Provide the (X, Y) coordinate of the cell's center where the given text is located.  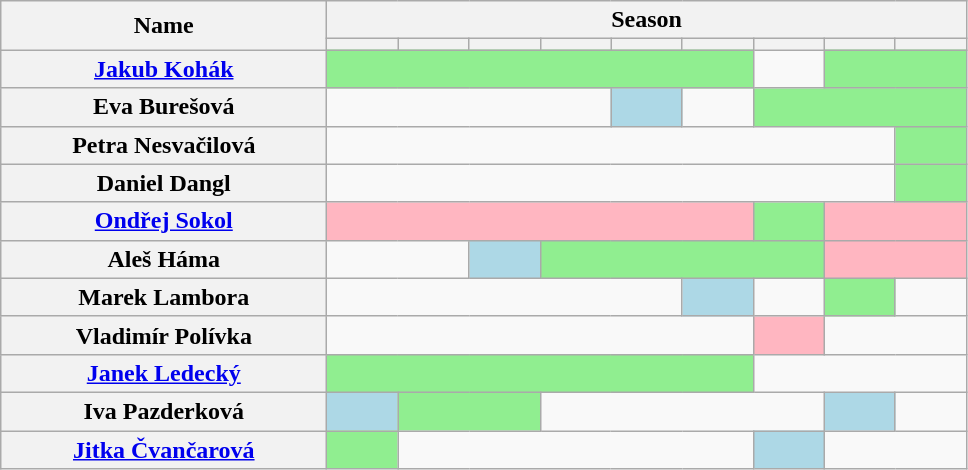
Jitka Čvančarová (164, 449)
Daniel Dangl (164, 183)
Petra Nesvačilová (164, 145)
Eva Burešová (164, 107)
Jakub Kohák (164, 69)
Name (164, 26)
Aleš Háma (164, 259)
Iva Pazderková (164, 411)
Marek Lambora (164, 297)
Janek Ledecký (164, 373)
Vladimír Polívka (164, 335)
Ondřej Sokol (164, 221)
Season (647, 20)
